Pinpoint the cell where the given text exists, returning its (X, Y) midpoint coordinate. 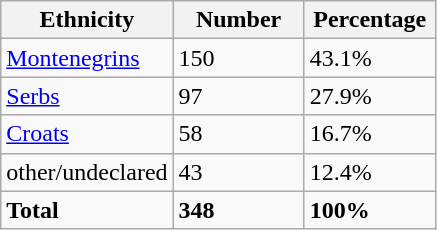
Total (87, 210)
Serbs (87, 96)
12.4% (370, 172)
Percentage (370, 20)
58 (238, 134)
Number (238, 20)
27.9% (370, 96)
Montenegrins (87, 58)
348 (238, 210)
Ethnicity (87, 20)
43 (238, 172)
Croats (87, 134)
100% (370, 210)
150 (238, 58)
97 (238, 96)
other/undeclared (87, 172)
43.1% (370, 58)
16.7% (370, 134)
